Locate the cell with the specified text and output its [X, Y] center coordinate. 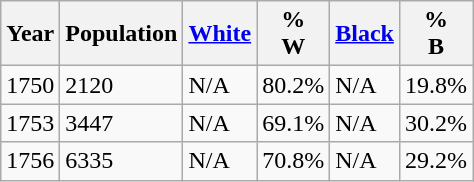
Black [365, 34]
19.8% [436, 85]
30.2% [436, 123]
1750 [30, 85]
White [220, 34]
%B [436, 34]
%W [294, 34]
1753 [30, 123]
3447 [122, 123]
80.2% [294, 85]
1756 [30, 161]
Population [122, 34]
69.1% [294, 123]
70.8% [294, 161]
2120 [122, 85]
Year [30, 34]
6335 [122, 161]
29.2% [436, 161]
